Provide the [x, y] coordinate of the cell's center where the given text is located.  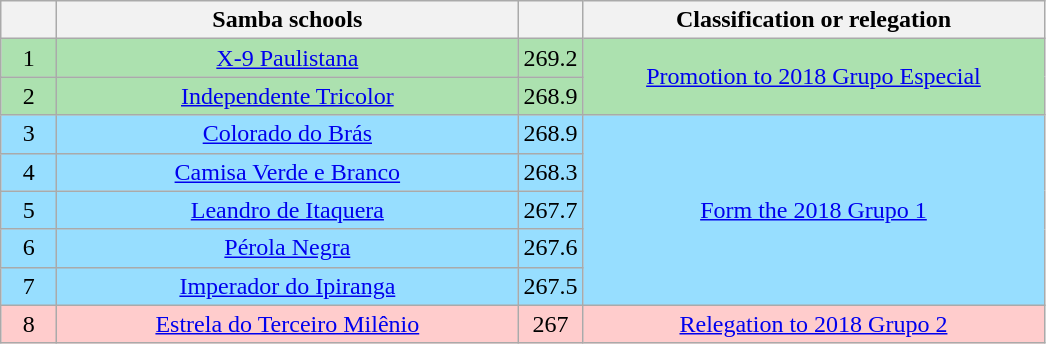
267.5 [550, 286]
269.2 [550, 58]
5 [29, 210]
4 [29, 172]
Pérola Negra [288, 248]
Camisa Verde e Branco [288, 172]
Samba schools [288, 20]
8 [29, 324]
Estrela do Terceiro Milênio [288, 324]
267.6 [550, 248]
3 [29, 134]
Leandro de Itaquera [288, 210]
Form the 2018 Grupo 1 [814, 210]
Relegation to 2018 Grupo 2 [814, 324]
Colorado do Brás [288, 134]
2 [29, 96]
267.7 [550, 210]
Imperador do Ipiranga [288, 286]
Classification or relegation [814, 20]
267 [550, 324]
Independente Tricolor [288, 96]
Promotion to 2018 Grupo Especial [814, 77]
X-9 Paulistana [288, 58]
7 [29, 286]
1 [29, 58]
268.3 [550, 172]
6 [29, 248]
